Output the [x, y] coordinate of the center of the cell containing the given text.  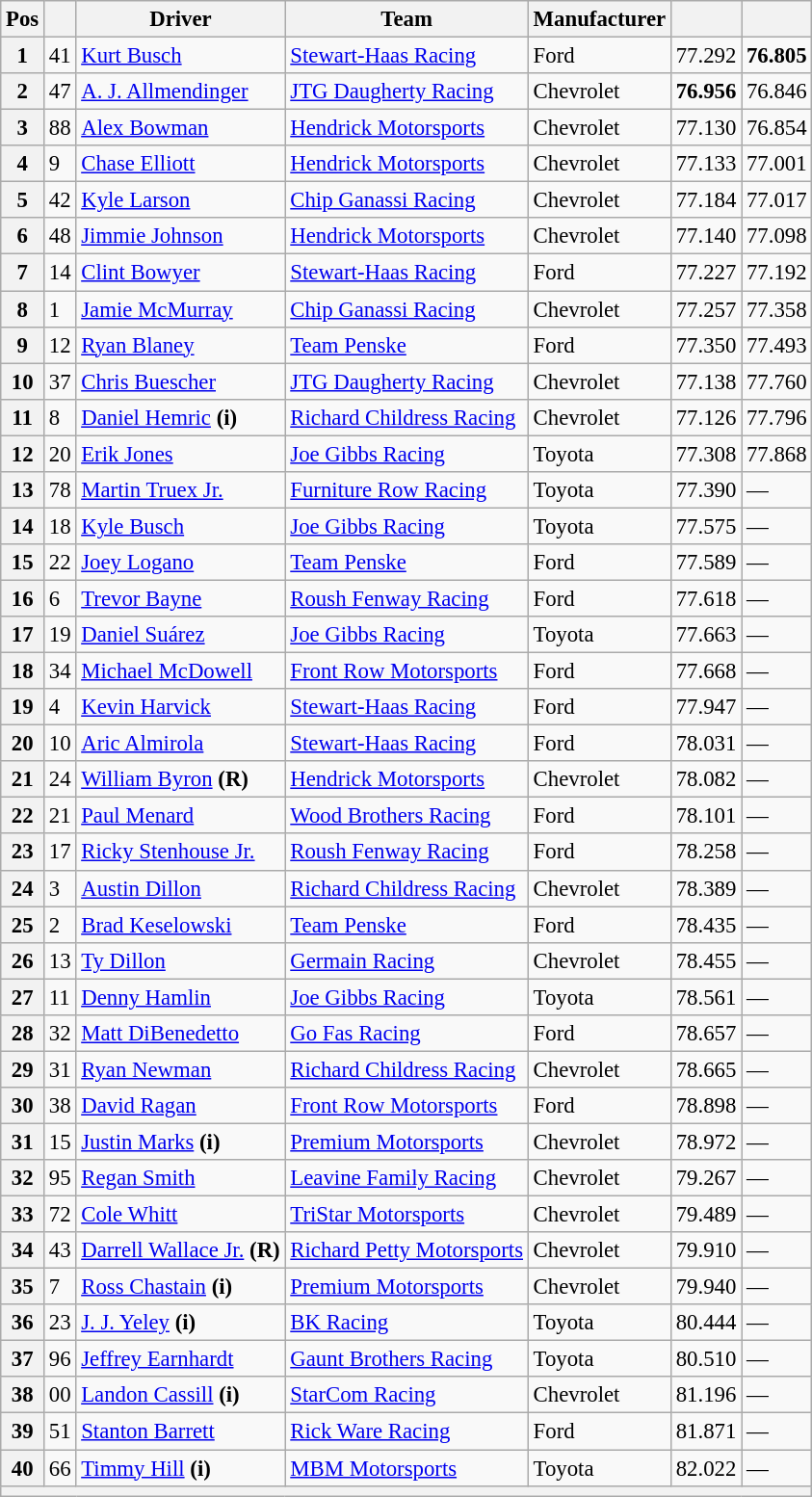
76.846 [776, 92]
39 [23, 1431]
29 [23, 1069]
77.493 [776, 345]
A. J. Allmendinger [181, 92]
Justin Marks (i) [181, 1142]
77.184 [705, 200]
Paul Menard [181, 816]
76.956 [705, 92]
Landon Cassill (i) [181, 1396]
77.098 [776, 236]
80.510 [705, 1359]
Jamie McMurray [181, 309]
76.854 [776, 128]
77.138 [705, 381]
Team [406, 19]
78.665 [705, 1069]
77.227 [705, 273]
77.140 [705, 236]
40 [23, 1468]
43 [60, 1250]
81.871 [705, 1431]
Driver [181, 19]
Daniel Hemric (i) [181, 417]
26 [23, 960]
Timmy Hill (i) [181, 1468]
Chris Buescher [181, 381]
77.126 [705, 417]
77.575 [705, 526]
Erik Jones [181, 454]
77.308 [705, 454]
79.910 [705, 1250]
16 [23, 598]
00 [60, 1396]
77.133 [705, 164]
82.022 [705, 1468]
Gaunt Brothers Racing [406, 1359]
77.796 [776, 417]
5 [23, 200]
Germain Racing [406, 960]
77.257 [705, 309]
Austin Dillon [181, 888]
35 [23, 1287]
78.898 [705, 1106]
TriStar Motorsports [406, 1215]
78.082 [705, 779]
96 [60, 1359]
88 [60, 128]
Alex Bowman [181, 128]
Richard Petty Motorsports [406, 1250]
Kurt Busch [181, 56]
Darrell Wallace Jr. (R) [181, 1250]
78.455 [705, 960]
Kyle Larson [181, 200]
Denny Hamlin [181, 997]
Regan Smith [181, 1178]
77.192 [776, 273]
Daniel Suárez [181, 635]
78.972 [705, 1142]
Ricky Stenhouse Jr. [181, 853]
48 [60, 236]
79.267 [705, 1178]
77.618 [705, 598]
Wood Brothers Racing [406, 816]
Ryan Newman [181, 1069]
77.947 [705, 707]
Matt DiBenedetto [181, 1034]
StarCom Racing [406, 1396]
41 [60, 56]
77.589 [705, 563]
78 [60, 490]
28 [23, 1034]
Manufacturer [599, 19]
51 [60, 1431]
Ross Chastain (i) [181, 1287]
Clint Bowyer [181, 273]
David Ragan [181, 1106]
Trevor Bayne [181, 598]
Kyle Busch [181, 526]
42 [60, 200]
William Byron (R) [181, 779]
Cole Whitt [181, 1215]
76.805 [776, 56]
79.489 [705, 1215]
78.389 [705, 888]
Go Fas Racing [406, 1034]
Leavine Family Racing [406, 1178]
77.760 [776, 381]
25 [23, 925]
J. J. Yeley (i) [181, 1323]
77.668 [705, 671]
77.292 [705, 56]
66 [60, 1468]
Chase Elliott [181, 164]
36 [23, 1323]
72 [60, 1215]
77.358 [776, 309]
Michael McDowell [181, 671]
78.561 [705, 997]
Joey Logano [181, 563]
77.017 [776, 200]
Kevin Harvick [181, 707]
Martin Truex Jr. [181, 490]
78.657 [705, 1034]
79.940 [705, 1287]
Aric Almirola [181, 744]
47 [60, 92]
MBM Motorsports [406, 1468]
Stanton Barrett [181, 1431]
78.435 [705, 925]
33 [23, 1215]
27 [23, 997]
81.196 [705, 1396]
Jeffrey Earnhardt [181, 1359]
78.258 [705, 853]
77.390 [705, 490]
Ryan Blaney [181, 345]
Brad Keselowski [181, 925]
77.868 [776, 454]
Pos [23, 19]
77.663 [705, 635]
Jimmie Johnson [181, 236]
78.101 [705, 816]
Ty Dillon [181, 960]
Furniture Row Racing [406, 490]
Rick Ware Racing [406, 1431]
78.031 [705, 744]
BK Racing [406, 1323]
80.444 [705, 1323]
77.350 [705, 345]
77.130 [705, 128]
95 [60, 1178]
30 [23, 1106]
77.001 [776, 164]
